Find where the given text appears and provide that cell's center as (x, y) coordinate. 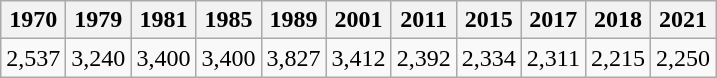
1985 (228, 20)
3,827 (294, 58)
2,215 (618, 58)
2,392 (424, 58)
3,240 (98, 58)
1970 (34, 20)
2021 (682, 20)
2,250 (682, 58)
1979 (98, 20)
2,537 (34, 58)
1981 (164, 20)
2018 (618, 20)
2001 (358, 20)
2011 (424, 20)
2015 (488, 20)
2017 (553, 20)
3,412 (358, 58)
2,334 (488, 58)
1989 (294, 20)
2,311 (553, 58)
